Extract the [X, Y] coordinate from the center of the cell holding the provided text.  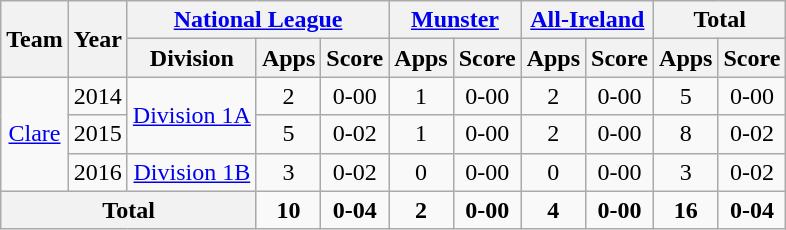
Division 1B [192, 172]
Clare [35, 134]
Year [98, 39]
2014 [98, 96]
Munster [455, 20]
10 [288, 210]
National League [258, 20]
4 [553, 210]
Division 1A [192, 115]
8 [686, 134]
Division [192, 58]
2015 [98, 134]
Team [35, 39]
All-Ireland [587, 20]
16 [686, 210]
2016 [98, 172]
